Capture the cell that displays the provided text and extract its (x, y) central coordinate. 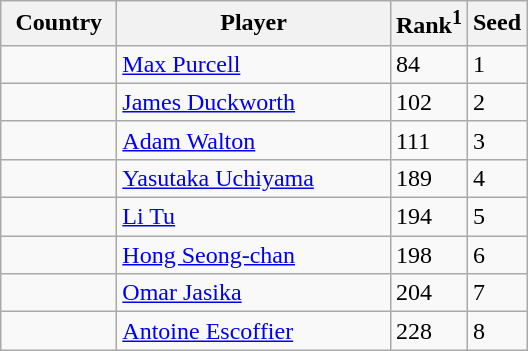
Max Purcell (254, 64)
Player (254, 24)
4 (496, 178)
Li Tu (254, 217)
Yasutaka Uchiyama (254, 178)
Rank1 (428, 24)
228 (428, 331)
102 (428, 102)
Antoine Escoffier (254, 331)
194 (428, 217)
3 (496, 140)
5 (496, 217)
198 (428, 255)
Adam Walton (254, 140)
James Duckworth (254, 102)
84 (428, 64)
111 (428, 140)
Hong Seong-chan (254, 255)
189 (428, 178)
Omar Jasika (254, 293)
1 (496, 64)
6 (496, 255)
Country (59, 24)
Seed (496, 24)
8 (496, 331)
7 (496, 293)
2 (496, 102)
204 (428, 293)
